Return [X, Y] of the center of cell containing provided text 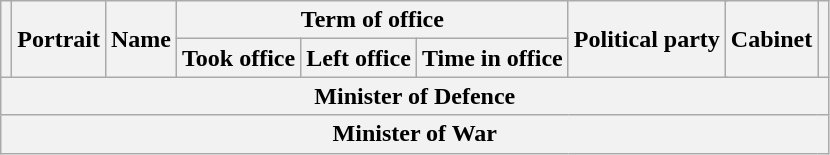
Cabinet [771, 39]
Term of office [373, 20]
Name [140, 39]
Political party [646, 39]
Took office [239, 58]
Portrait [59, 39]
Minister of War [415, 134]
Minister of Defence [415, 96]
Time in office [492, 58]
Left office [359, 58]
